For the text-containing cell, return its midpoint in (X, Y) coordinate format. 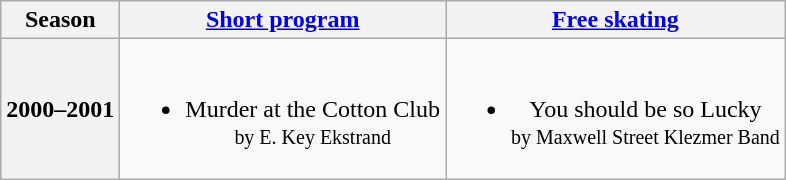
Season (60, 20)
Short program (283, 20)
You should be so Lucky by Maxwell Street Klezmer Band (616, 109)
Murder at the Cotton Club by E. Key Ekstrand (283, 109)
Free skating (616, 20)
2000–2001 (60, 109)
